Provide the (x, y) coordinate of the cell's center where the given text is located.  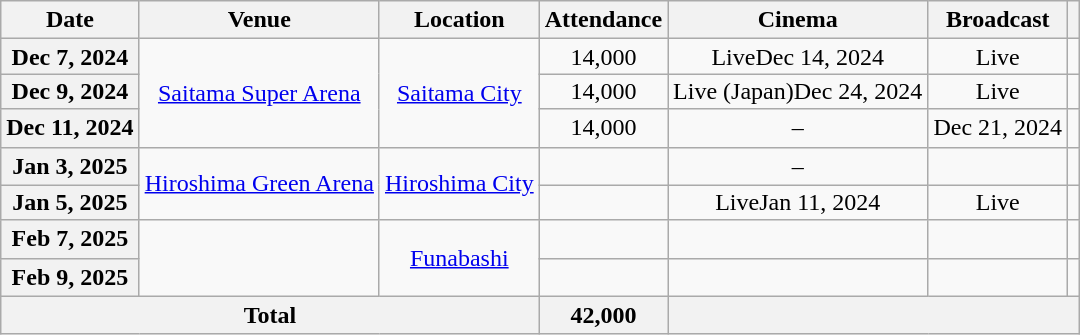
Attendance (603, 20)
42,000 (603, 315)
Hiroshima Green Arena (259, 184)
Live (Japan)Dec 24, 2024 (798, 92)
Saitama City (459, 93)
LiveJan 11, 2024 (798, 202)
Jan 3, 2025 (70, 166)
Total (270, 315)
Venue (259, 20)
Feb 9, 2025 (70, 277)
Dec 9, 2024 (70, 92)
Feb 7, 2025 (70, 239)
Date (70, 20)
Saitama Super Arena (259, 93)
LiveDec 14, 2024 (798, 56)
Jan 5, 2025 (70, 202)
Hiroshima City (459, 184)
Dec 11, 2024 (70, 128)
Dec 21, 2024 (998, 128)
Dec 7, 2024 (70, 56)
Funabashi (459, 258)
Cinema (798, 20)
Broadcast (998, 20)
Location (459, 20)
